Identify which cell holds the provided text, then report its (x, y) central coordinate. 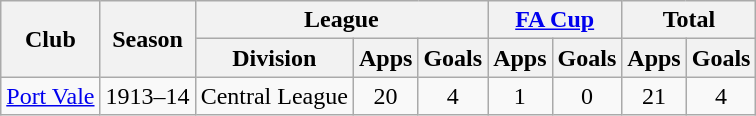
1 (520, 96)
20 (385, 96)
Division (274, 58)
1913–14 (148, 96)
League (341, 20)
Central League (274, 96)
Club (50, 39)
21 (654, 96)
Port Vale (50, 96)
0 (587, 96)
FA Cup (555, 20)
Season (148, 39)
Total (689, 20)
